Determine the [x, y] coordinate at the center of the cell enclosing the given text.  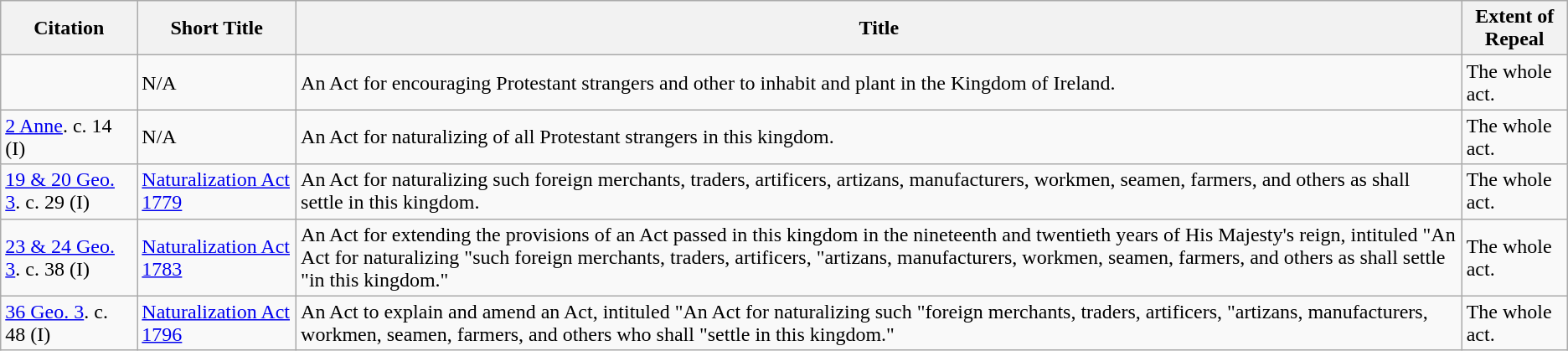
Title [879, 28]
An Act for encouraging Protestant strangers and other to inhabit and plant in the Kingdom of Ireland. [879, 82]
Naturalization Act 1796 [217, 323]
36 Geo. 3. c. 48 (I) [69, 323]
19 & 20 Geo. 3. c. 29 (I) [69, 191]
Naturalization Act 1783 [217, 257]
23 & 24 Geo. 3. c. 38 (I) [69, 257]
Citation [69, 28]
Extent of Repeal [1514, 28]
Naturalization Act 1779 [217, 191]
An Act for naturalizing of all Protestant strangers in this kingdom. [879, 137]
2 Anne. c. 14 (I) [69, 137]
Short Title [217, 28]
